Return (X, Y) of the center of cell containing provided text 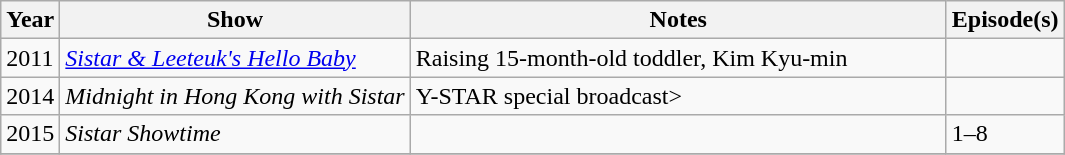
Y-STAR special broadcast> (678, 96)
2014 (30, 96)
1–8 (1005, 134)
Sistar Showtime (235, 134)
Notes (678, 20)
Sistar & Leeteuk's Hello Baby (235, 58)
2015 (30, 134)
Raising 15-month-old toddler, Kim Kyu-min (678, 58)
Midnight in Hong Kong with Sistar (235, 96)
Show (235, 20)
Episode(s) (1005, 20)
2011 (30, 58)
Year (30, 20)
